Find where the given text appears and provide that cell's center as (X, Y) coordinate. 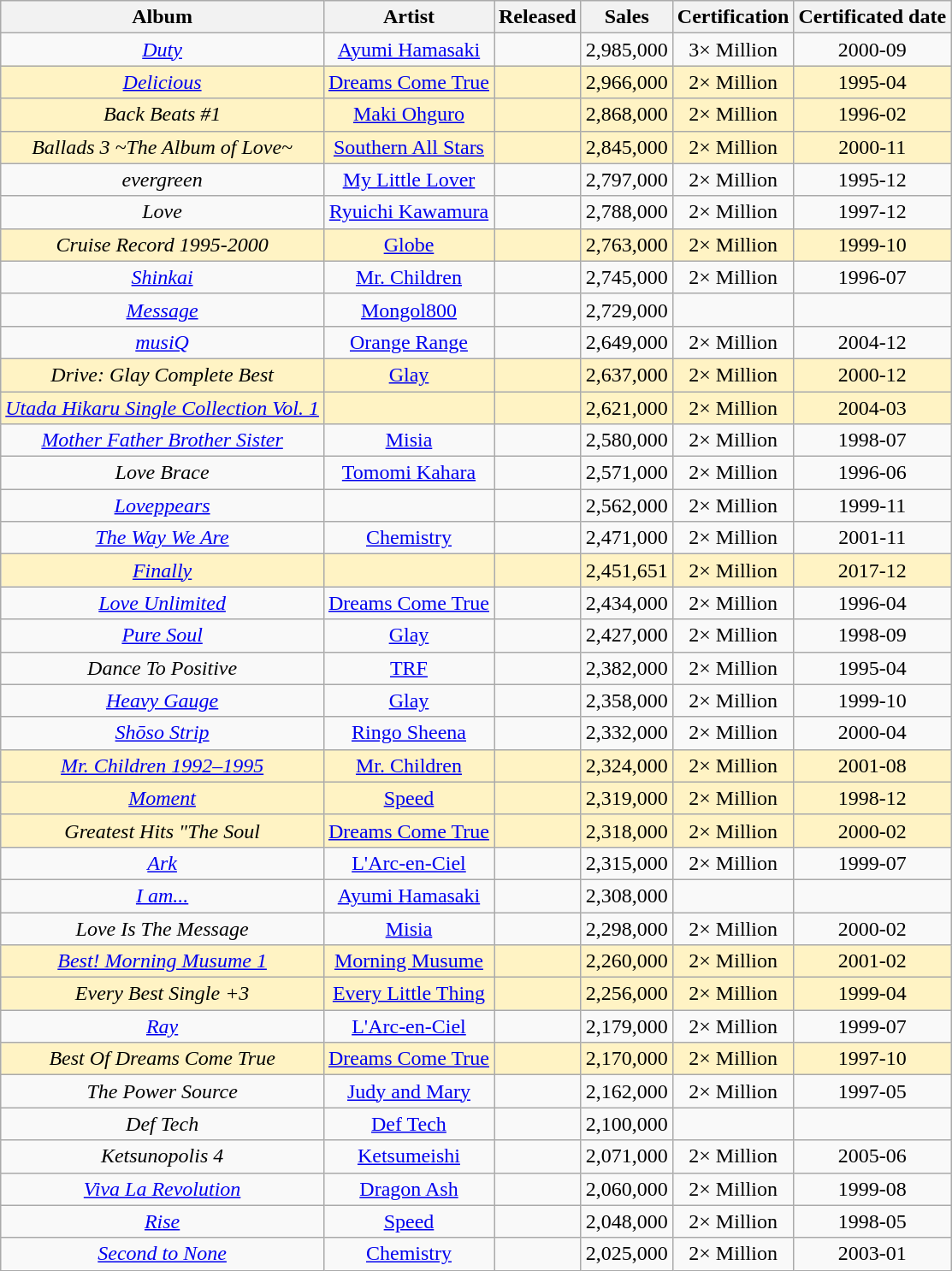
Mr. Children 1992–1995 (163, 766)
Mongol800 (409, 310)
Dragon Ash (409, 1189)
Mother Father Brother Sister (163, 440)
1995-12 (872, 180)
Ark (163, 863)
1996-06 (872, 473)
2,451,651 (626, 570)
2000-04 (872, 733)
Shōso Strip (163, 733)
2005-06 (872, 1156)
2,471,000 (626, 538)
2001-02 (872, 961)
2,745,000 (626, 277)
Finally (163, 570)
2,434,000 (626, 603)
I am... (163, 896)
1998-12 (872, 798)
2,060,000 (626, 1189)
Best Of Dreams Come True (163, 1059)
1999-11 (872, 505)
Ketsumeishi (409, 1156)
2,571,000 (626, 473)
2,797,000 (626, 180)
2,763,000 (626, 245)
Moment (163, 798)
2,985,000 (626, 50)
Rise (163, 1221)
1999-04 (872, 994)
2,100,000 (626, 1124)
2,382,000 (626, 668)
2,170,000 (626, 1059)
2,332,000 (626, 733)
Back Beats #1 (163, 115)
Viva La Revolution (163, 1189)
Greatest Hits "The Soul (163, 831)
2,729,000 (626, 310)
2,048,000 (626, 1221)
1996-07 (872, 277)
Love Brace (163, 473)
The Power Source (163, 1091)
2,427,000 (626, 635)
Maki Ohguro (409, 115)
2,621,000 (626, 408)
Every Best Single +3 (163, 994)
2,315,000 (626, 863)
Morning Musume (409, 961)
Love Unlimited (163, 603)
2,319,000 (626, 798)
Love (163, 212)
2,868,000 (626, 115)
1996-04 (872, 603)
Duty (163, 50)
Pure Soul (163, 635)
Loveppears (163, 505)
1998-07 (872, 440)
2017-12 (872, 570)
Ballads 3 ~The Album of Love~ (163, 147)
musiQ (163, 342)
Ray (163, 1026)
2,260,000 (626, 961)
Sales (626, 17)
Delicious (163, 82)
2,256,000 (626, 994)
Ryuichi Kawamura (409, 212)
Second to None (163, 1254)
2,966,000 (626, 82)
Heavy Gauge (163, 701)
2000-12 (872, 375)
2001-11 (872, 538)
Judy and Mary (409, 1091)
Artist (409, 17)
2,324,000 (626, 766)
2,318,000 (626, 831)
Shinkai (163, 277)
2,580,000 (626, 440)
Cruise Record 1995-2000 (163, 245)
1997-12 (872, 212)
1996-02 (872, 115)
Tomomi Kahara (409, 473)
1998-09 (872, 635)
2,025,000 (626, 1254)
Message (163, 310)
2,788,000 (626, 212)
2,845,000 (626, 147)
Certificated date (872, 17)
Love Is The Message (163, 928)
2000-09 (872, 50)
2,179,000 (626, 1026)
Certification (733, 17)
2,071,000 (626, 1156)
Best! Morning Musume 1 (163, 961)
1998-05 (872, 1221)
1997-10 (872, 1059)
2000-11 (872, 147)
2,308,000 (626, 896)
2,562,000 (626, 505)
2,162,000 (626, 1091)
2,298,000 (626, 928)
Album (163, 17)
3× Million (733, 50)
1997-05 (872, 1091)
Globe (409, 245)
The Way We Are (163, 538)
Every Little Thing (409, 994)
Ketsunopolis 4 (163, 1156)
1999-08 (872, 1189)
Southern All Stars (409, 147)
Orange Range (409, 342)
Dance To Positive (163, 668)
TRF (409, 668)
2003-01 (872, 1254)
Utada Hikaru Single Collection Vol. 1 (163, 408)
2001-08 (872, 766)
Drive: Glay Complete Best (163, 375)
2,649,000 (626, 342)
2,637,000 (626, 375)
evergreen (163, 180)
2004-03 (872, 408)
2004-12 (872, 342)
Released (538, 17)
2,358,000 (626, 701)
Ringo Sheena (409, 733)
My Little Lover (409, 180)
